Detect which cell encompasses the target text, then output its (x, y) center coordinate. 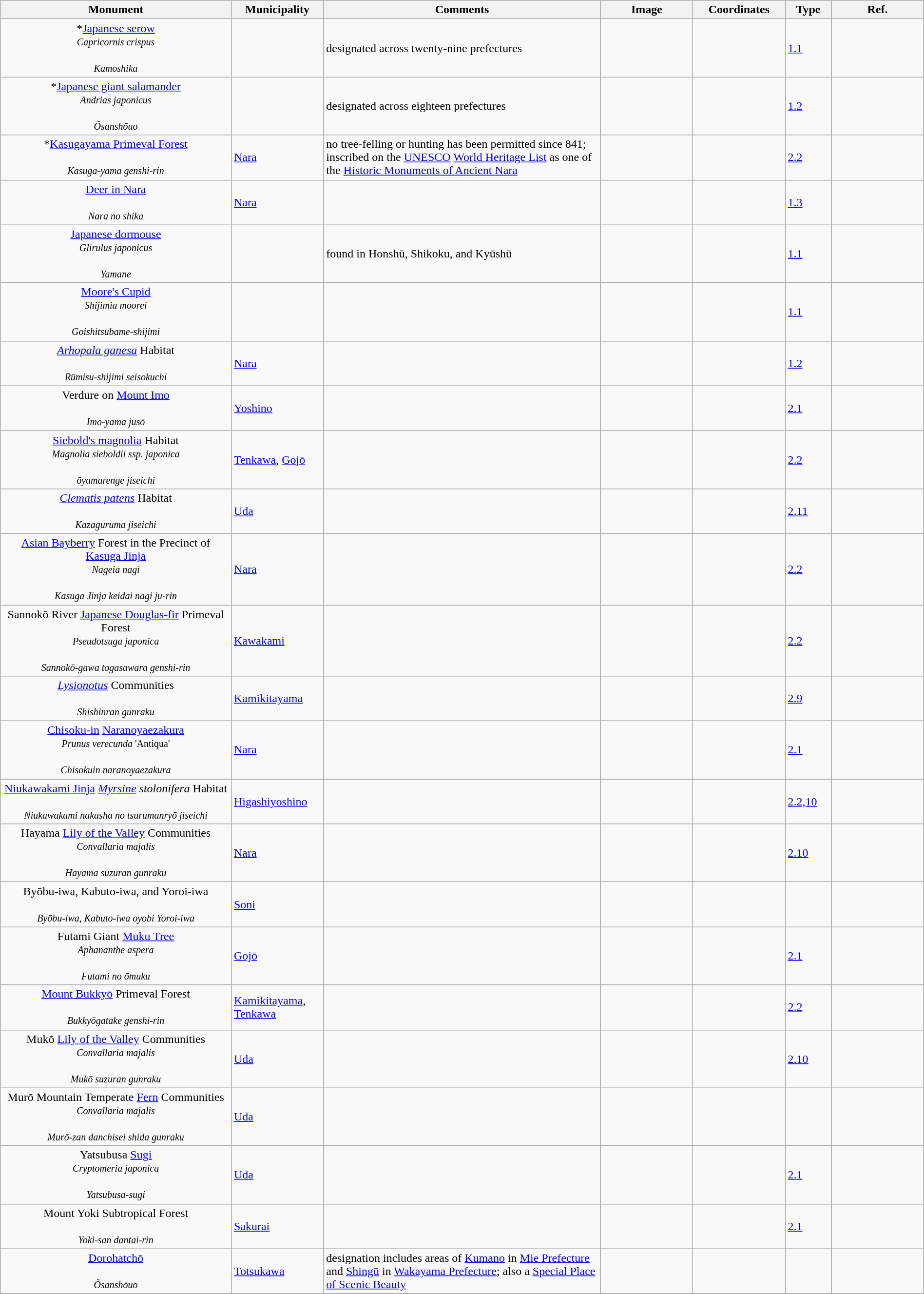
Coordinates (739, 10)
Arhopala ganesa HabitatRūmisu-shijimi seisokuchi (116, 363)
Sannokō River Japanese Douglas-fir Primeval ForestPseudotsuga japonicaSannokō-gawa togasawara genshi-rin (116, 640)
Kamikitayama, Tenkawa (277, 1007)
Mount Bukkyō Primeval ForestBukkyōgatake genshi-rin (116, 1007)
designated across twenty-nine prefectures (462, 48)
1.3 (808, 202)
*Japanese giant salamanderAndrias japonicusÕsanshōuo (116, 106)
Mount Yoki Subtropical ForestYoki-san dantai-rin (116, 1226)
2.9 (808, 699)
Clematis patens HabitatKazaguruma jiseichi (116, 511)
Gojō (277, 956)
Totsukawa (277, 1271)
Lysionotus CommunitiesShishinran gunraku (116, 699)
Kamikitayama (277, 699)
Tenkawa, Gojō (277, 459)
Siebold's magnolia HabitatMagnolia sieboldii ssp. japonicaōyamarenge jiseichi (116, 459)
Higashiyoshino (277, 802)
Niukawakami Jinja Myrsine stolonifera HabitatNiukawakami nakasha no tsurumanryō jiseichi (116, 802)
Monument (116, 10)
Yoshino (277, 408)
Verdure on Mount ImoImo-yama jusō (116, 408)
Comments (462, 10)
found in Honshū, Shikoku, and Kyūshū (462, 254)
Image (646, 10)
2.2,10 (808, 802)
Deer in NaraNara no shika (116, 202)
Futami Giant Muku TreeAphananthe asperaFutami no ōmuku (116, 956)
designation includes areas of Kumano in Mie Prefecture and Shingū in Wakayama Prefecture; also a Special Place of Scenic Beauty (462, 1271)
Sakurai (277, 1226)
Municipality (277, 10)
Type (808, 10)
Japanese dormouseGlirulus japonicusYamane (116, 254)
Mukō Lily of the Valley CommunitiesConvallaria majalisMukō suzuran gunraku (116, 1059)
Ref. (877, 10)
*Kasugayama Primeval ForestKasuga-yama genshi-rin (116, 157)
Kawakami (277, 640)
DorohatchōÕsanshōuo (116, 1271)
Soni (277, 904)
Chisoku-in NaranoyaezakuraPrunus verecunda 'Antiqua'Chisokuin naranoyaezakura (116, 750)
Asian Bayberry Forest in the Precinct of Kasuga JinjaNageia nagiKasuga Jinja keidai nagi ju-rin (116, 569)
Byōbu-iwa, Kabuto-iwa, and Yoroi-iwaByōbu-iwa, Kabuto-iwa oyobi Yoroi-iwa (116, 904)
Murō Mountain Temperate Fern CommunitiesConvallaria majalisMurō-zan danchisei shida gunraku (116, 1117)
Yatsubusa SugiCryptomeria japonicaYatsubusa-sugi (116, 1175)
*Japanese serowCapricornis crispusKamoshika (116, 48)
designated across eighteen prefectures (462, 106)
Hayama Lily of the Valley CommunitiesConvallaria majalisHayama suzuran gunraku (116, 853)
2.11 (808, 511)
no tree-felling or hunting has been permitted since 841; inscribed on the UNESCO World Heritage List as one of the Historic Monuments of Ancient Nara (462, 157)
Moore's CupidShijimia mooreiGoishitsubame-shijimi (116, 312)
